Determine the (x, y) coordinate at the center of the cell enclosing the given text.  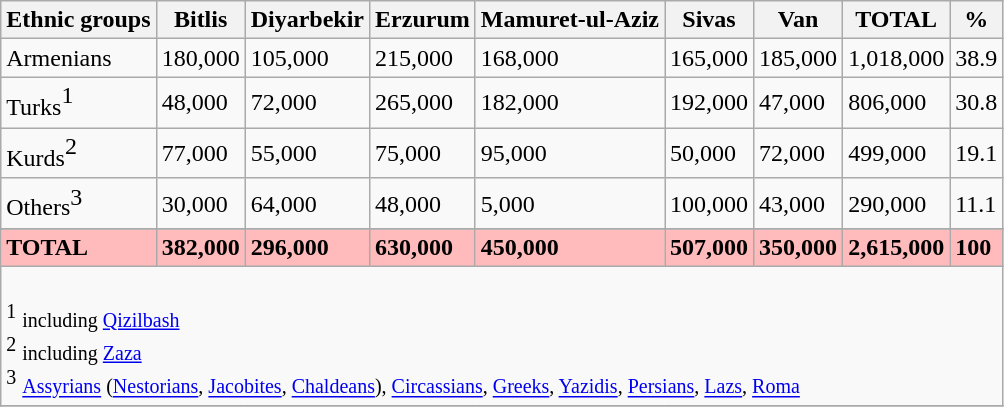
100,000 (708, 204)
1,018,000 (896, 58)
Van (798, 20)
806,000 (896, 102)
215,000 (423, 58)
Bitlis (200, 20)
180,000 (200, 58)
100 (976, 248)
Erzurum (423, 20)
38.9 (976, 58)
Others3 (78, 204)
450,000 (570, 248)
75,000 (423, 154)
499,000 (896, 154)
Ethnic groups (78, 20)
47,000 (798, 102)
105,000 (307, 58)
2,615,000 (896, 248)
% (976, 20)
Diyarbekir (307, 20)
296,000 (307, 248)
630,000 (423, 248)
5,000 (570, 204)
265,000 (423, 102)
Kurds2 (78, 154)
Armenians (78, 58)
382,000 (200, 248)
192,000 (708, 102)
19.1 (976, 154)
185,000 (798, 58)
77,000 (200, 154)
165,000 (708, 58)
350,000 (798, 248)
30.8 (976, 102)
1 including Qizilbash 2 including Zaza 3 Assyrians (Nestorians, Jacobites, Chaldeans), Circassians, Greeks, Yazidis, Persians, Lazs, Roma (502, 336)
290,000 (896, 204)
55,000 (307, 154)
Sivas (708, 20)
168,000 (570, 58)
Turks1 (78, 102)
95,000 (570, 154)
30,000 (200, 204)
43,000 (798, 204)
64,000 (307, 204)
182,000 (570, 102)
50,000 (708, 154)
507,000 (708, 248)
Mamuret-ul-Aziz (570, 20)
11.1 (976, 204)
